Output the [X, Y] coordinate of the center of the cell containing the given text.  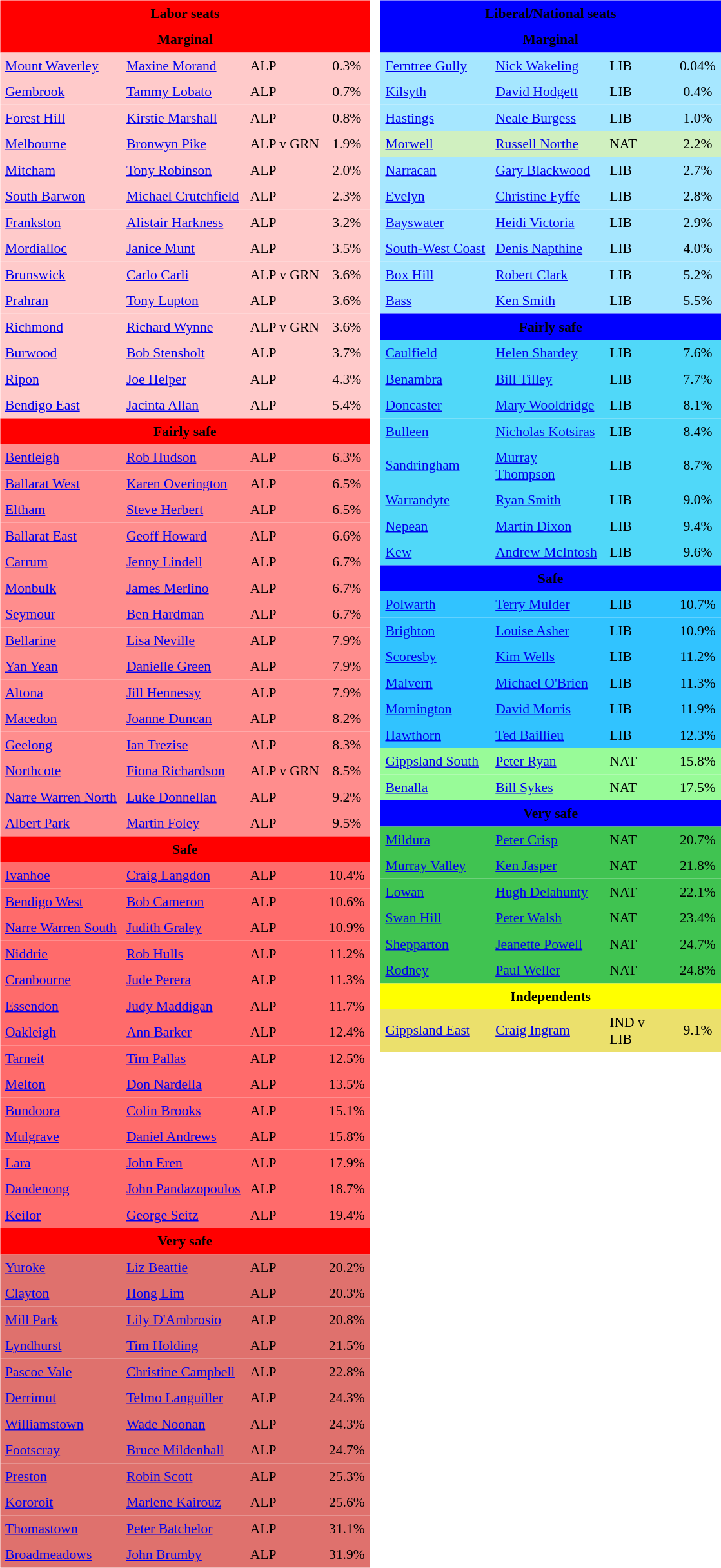
Richmond [61, 326]
Daniel Andrews [183, 1136]
Paul Weller [548, 970]
Preston [61, 1476]
Gary Blackwood [548, 170]
Benalla [436, 787]
Yuroke [61, 1267]
0.4% [698, 92]
James Merlino [183, 588]
Ryan Smith [548, 500]
Pascoe Vale [61, 1371]
Forest Hill [61, 117]
Malvern [436, 682]
Carrum [61, 562]
Heidi Victoria [548, 222]
Ballarat East [61, 535]
Andrew McIntosh [548, 552]
Ripon [61, 379]
Christine Campbell [183, 1371]
Bass [436, 301]
Keilor [61, 1215]
7.7% [698, 379]
Hastings [436, 117]
Michael O'Brien [548, 682]
Warrandyte [436, 500]
20.2% [347, 1267]
Narre Warren North [61, 797]
South-West Coast [436, 248]
12.5% [347, 1058]
Polwarth [436, 604]
Mary Wooldridge [548, 405]
8.7% [698, 466]
Gippsland South [436, 761]
Seymour [61, 614]
Labor seats [184, 13]
Gembrook [61, 92]
5.4% [347, 405]
Ben Hardman [183, 614]
Rob Hulls [183, 953]
Louise Asher [548, 630]
George Seitz [183, 1215]
Bronwyn Pike [183, 144]
22.1% [698, 891]
21.8% [698, 866]
Tony Robinson [183, 170]
Joanne Duncan [183, 719]
Michael Crutchfield [183, 196]
Kirstie Marshall [183, 117]
Colin Brooks [183, 1110]
Craig Langdon [183, 875]
0.3% [347, 65]
Ken Jasper [548, 866]
4.0% [698, 248]
Footscray [61, 1450]
2.3% [347, 196]
Altona [61, 692]
Evelyn [436, 196]
0.04% [698, 65]
Lisa Neville [183, 640]
9.6% [698, 552]
25.6% [347, 1502]
Peter Walsh [548, 918]
Bayswater [436, 222]
Rodney [436, 970]
Dandenong [61, 1189]
Bruce Mildenhall [183, 1450]
Robin Scott [183, 1476]
Mill Park [61, 1319]
4.3% [347, 379]
Bill Sykes [548, 787]
Swan Hill [436, 918]
Mitcham [61, 170]
Bentleigh [61, 457]
24.8% [698, 970]
Bundoora [61, 1110]
Caulfield [436, 353]
Bulleen [436, 431]
23.4% [698, 918]
17.5% [698, 787]
Oakleigh [61, 1032]
9.1% [698, 1031]
10.6% [347, 901]
Broadmeadows [61, 1554]
20.8% [347, 1319]
Mordialloc [61, 248]
Box Hill [436, 274]
9.4% [698, 526]
Morwell [436, 144]
John Brumby [183, 1554]
18.7% [347, 1189]
Richard Wynne [183, 326]
Narracan [436, 170]
Jill Hennessy [183, 692]
Kilsyth [436, 92]
31.9% [347, 1554]
Don Nardella [183, 1084]
Bob Stensholt [183, 353]
Bendigo East [61, 405]
8.2% [347, 719]
22.8% [347, 1371]
Mount Waverley [61, 65]
Sandringham [436, 466]
Peter Ryan [548, 761]
Liz Beattie [183, 1267]
Monbulk [61, 588]
20.7% [698, 839]
8.1% [698, 405]
Terry Mulder [548, 604]
10.4% [347, 875]
IND v LIB [640, 1031]
Narre Warren South [61, 928]
Northcote [61, 771]
Kew [436, 552]
Jeanette Powell [548, 944]
12.4% [347, 1032]
Benambra [436, 379]
15.1% [347, 1110]
David Morris [548, 709]
Bendigo West [61, 901]
8.5% [347, 771]
Essendon [61, 1006]
Kororoit [61, 1502]
Tim Holding [183, 1345]
Martin Foley [183, 823]
Neale Burgess [548, 117]
Denis Napthine [548, 248]
Peter Crisp [548, 839]
Niddrie [61, 953]
Derrimut [61, 1398]
11.9% [698, 709]
Peter Batchelor [183, 1528]
6.6% [347, 535]
Bill Tilley [548, 379]
Frankston [61, 222]
Jacinta Allan [183, 405]
9.5% [347, 823]
19.4% [347, 1215]
Prahran [61, 301]
Carlo Carli [183, 274]
10.7% [698, 604]
Nick Wakeling [548, 65]
1.9% [347, 144]
Alistair Harkness [183, 222]
2.9% [698, 222]
Janice Munt [183, 248]
Brighton [436, 630]
Ian Trezise [183, 744]
0.7% [347, 92]
3.7% [347, 353]
Rob Hudson [183, 457]
Williamstown [61, 1424]
Maxine Morand [183, 65]
Eltham [61, 510]
12.3% [698, 735]
Hong Lim [183, 1293]
Helen Shardey [548, 353]
Jude Perera [183, 980]
Albert Park [61, 823]
Tony Lupton [183, 301]
Ann Barker [183, 1032]
Doncaster [436, 405]
25.3% [347, 1476]
6.3% [347, 457]
Ivanhoe [61, 875]
11.7% [347, 1006]
Judy Maddigan [183, 1006]
Steve Herbert [183, 510]
Independents [551, 996]
Tarneit [61, 1058]
Judith Graley [183, 928]
17.9% [347, 1162]
Joe Helper [183, 379]
5.5% [698, 301]
Geoff Howard [183, 535]
2.0% [347, 170]
Geelong [61, 744]
0.8% [347, 117]
20.3% [347, 1293]
31.1% [347, 1528]
Danielle Green [183, 666]
Craig Ingram [548, 1031]
3.2% [347, 222]
Yan Yean [61, 666]
5.2% [698, 274]
Nicholas Kotsiras [548, 431]
Luke Donnellan [183, 797]
Lowan [436, 891]
Murray Valley [436, 866]
Martin Dixon [548, 526]
9.2% [347, 797]
Nepean [436, 526]
Brunswick [61, 274]
13.5% [347, 1084]
Liberal/National seats [551, 13]
1.0% [698, 117]
Bob Cameron [183, 901]
Fiona Richardson [183, 771]
Gippsland East [436, 1031]
Karen Overington [183, 483]
2.7% [698, 170]
7.6% [698, 353]
Clayton [61, 1293]
Tammy Lobato [183, 92]
Marlene Kairouz [183, 1502]
Lily D'Ambrosio [183, 1319]
Melbourne [61, 144]
David Hodgett [548, 92]
Ferntree Gully [436, 65]
8.4% [698, 431]
3.5% [347, 248]
Telmo Languiller [183, 1398]
Tim Pallas [183, 1058]
Mornington [436, 709]
Wade Noonan [183, 1424]
Ken Smith [548, 301]
2.2% [698, 144]
Scoresby [436, 657]
Jenny Lindell [183, 562]
Murray Thompson [548, 466]
9.0% [698, 500]
Melton [61, 1084]
Lyndhurst [61, 1345]
Macedon [61, 719]
8.3% [347, 744]
Christine Fyffe [548, 196]
Thomastown [61, 1528]
Bellarine [61, 640]
Kim Wells [548, 657]
Lara [61, 1162]
Mulgrave [61, 1136]
21.5% [347, 1345]
John Pandazopoulos [183, 1189]
Ballarat West [61, 483]
Hugh Delahunty [548, 891]
Hawthorn [436, 735]
Shepparton [436, 944]
Burwood [61, 353]
Cranbourne [61, 980]
Robert Clark [548, 274]
Russell Northe [548, 144]
John Eren [183, 1162]
Mildura [436, 839]
Ted Baillieu [548, 735]
2.8% [698, 196]
South Barwon [61, 196]
